Detect which cell encompasses the target text, then output its (x, y) center coordinate. 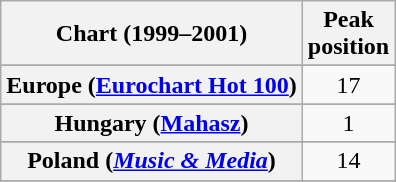
17 (348, 85)
Poland (Music & Media) (152, 161)
Chart (1999–2001) (152, 34)
14 (348, 161)
Hungary (Mahasz) (152, 123)
1 (348, 123)
Europe (Eurochart Hot 100) (152, 85)
Peakposition (348, 34)
